Scan for the cell matching the given text and deliver its [x, y] coordinate at center. 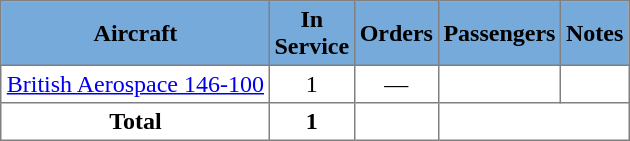
British Aerospace 146-100 [135, 84]
Orders [396, 33]
Notes [595, 33]
— [396, 84]
Total [135, 122]
Passengers [499, 33]
Aircraft [135, 33]
InService [312, 33]
